Output the (x, y) coordinate of the center of the cell containing the given text.  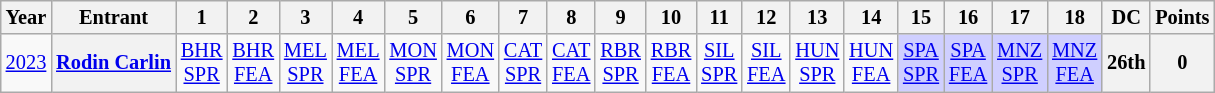
RBRFEA (671, 63)
MONSPR (412, 63)
13 (817, 17)
Points (1182, 17)
7 (523, 17)
4 (358, 17)
RBRSPR (620, 63)
HUNFEA (871, 63)
10 (671, 17)
Year (26, 17)
MELSPR (306, 63)
2 (253, 17)
MNZFEA (1074, 63)
MNZSPR (1020, 63)
14 (871, 17)
MONFEA (470, 63)
Rodin Carlin (114, 63)
15 (921, 17)
CATSPR (523, 63)
CATFEA (571, 63)
6 (470, 17)
9 (620, 17)
2023 (26, 63)
8 (571, 17)
17 (1020, 17)
3 (306, 17)
18 (1074, 17)
MELFEA (358, 63)
DC (1126, 17)
Entrant (114, 17)
12 (766, 17)
26th (1126, 63)
BHRFEA (253, 63)
BHRSPR (202, 63)
1 (202, 17)
11 (719, 17)
HUNSPR (817, 63)
SILSPR (719, 63)
SPASPR (921, 63)
16 (968, 17)
SILFEA (766, 63)
0 (1182, 63)
5 (412, 17)
SPAFEA (968, 63)
